Return [X, Y] of the center of cell containing provided text 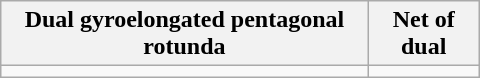
Dual gyroelongated pentagonal rotunda [184, 34]
Net of dual [424, 34]
